Find where the given text appears and provide that cell's center as [X, Y] coordinate. 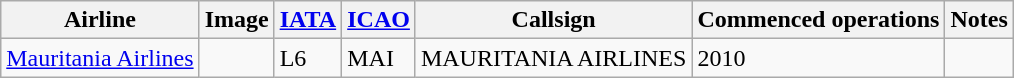
ICAO [379, 20]
Notes [979, 20]
Callsign [553, 20]
Image [236, 20]
IATA [308, 20]
Airline [100, 20]
MAI [379, 58]
2010 [818, 58]
MAURITANIA AIRLINES [553, 58]
L6 [308, 58]
Mauritania Airlines [100, 58]
Commenced operations [818, 20]
